Capture the cell that displays the provided text and extract its [X, Y] central coordinate. 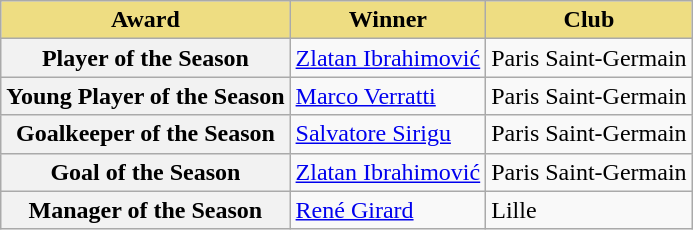
Lille [589, 210]
Award [146, 20]
Manager of the Season [146, 210]
Goal of the Season [146, 172]
Goalkeeper of the Season [146, 134]
Club [589, 20]
Salvatore Sirigu [388, 134]
Winner [388, 20]
Player of the Season [146, 58]
Young Player of the Season [146, 96]
Marco Verratti [388, 96]
René Girard [388, 210]
